From the cell containing the given text, extract its center point as (x, y) coordinate. 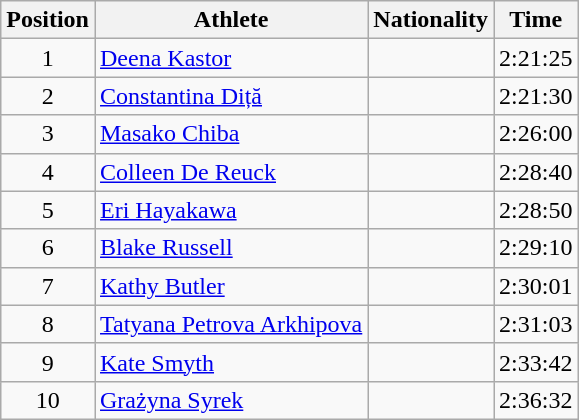
Masako Chiba (230, 134)
2:21:30 (536, 96)
9 (48, 362)
7 (48, 286)
5 (48, 210)
Blake Russell (230, 248)
Constantina Diță (230, 96)
Nationality (431, 20)
Position (48, 20)
4 (48, 172)
Kate Smyth (230, 362)
Tatyana Petrova Arkhipova (230, 324)
2 (48, 96)
10 (48, 400)
2:30:01 (536, 286)
Colleen De Reuck (230, 172)
Athlete (230, 20)
2:31:03 (536, 324)
2:36:32 (536, 400)
2:28:40 (536, 172)
3 (48, 134)
2:21:25 (536, 58)
2:26:00 (536, 134)
1 (48, 58)
2:29:10 (536, 248)
Time (536, 20)
2:28:50 (536, 210)
2:33:42 (536, 362)
Eri Hayakawa (230, 210)
Deena Kastor (230, 58)
8 (48, 324)
Grażyna Syrek (230, 400)
6 (48, 248)
Kathy Butler (230, 286)
